Capture the cell that displays the provided text and extract its [x, y] central coordinate. 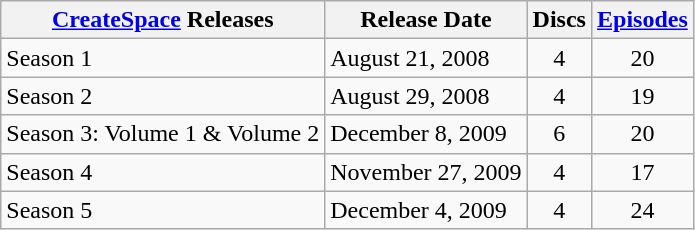
CreateSpace Releases [163, 20]
December 8, 2009 [426, 134]
6 [559, 134]
August 29, 2008 [426, 96]
Season 5 [163, 210]
Discs [559, 20]
Season 1 [163, 58]
Season 2 [163, 96]
24 [642, 210]
Episodes [642, 20]
December 4, 2009 [426, 210]
Season 4 [163, 172]
November 27, 2009 [426, 172]
17 [642, 172]
19 [642, 96]
Release Date [426, 20]
August 21, 2008 [426, 58]
Season 3: Volume 1 & Volume 2 [163, 134]
